Extract the [x, y] coordinate from the center of the cell holding the provided text.  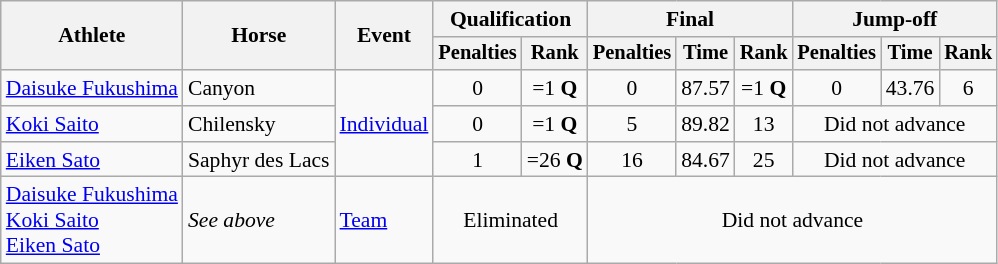
Canyon [259, 88]
Saphyr des Lacs [259, 160]
87.57 [706, 88]
1 [477, 160]
Team [384, 220]
See above [259, 220]
Jump-off [894, 19]
6 [968, 88]
Individual [384, 124]
Final [690, 19]
Daisuke Fukushima [92, 88]
Athlete [92, 36]
Daisuke FukushimaKoki SaitoEiken Sato [92, 220]
43.76 [910, 88]
=26 Q [555, 160]
Eiken Sato [92, 160]
Horse [259, 36]
16 [632, 160]
Eliminated [510, 220]
84.67 [706, 160]
Koki Saito [92, 124]
13 [764, 124]
5 [632, 124]
Event [384, 36]
25 [764, 160]
Qualification [510, 19]
Chilensky [259, 124]
89.82 [706, 124]
